Return the [x, y] coordinate for the center point of the cell that contains the specified text.  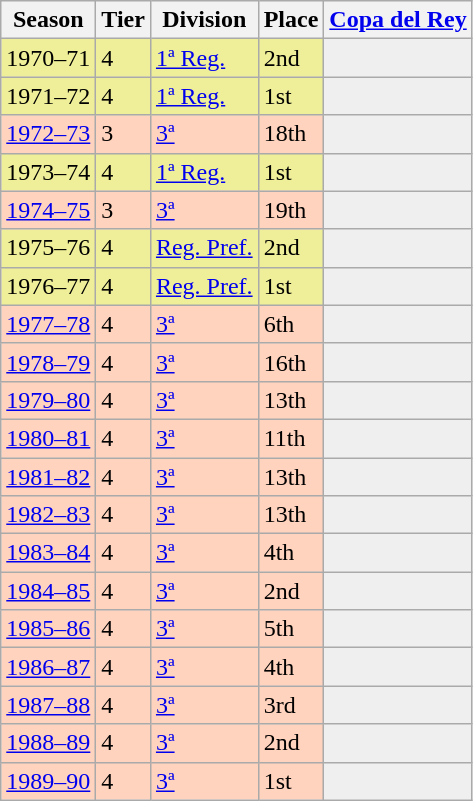
1982–83 [48, 515]
1976–77 [48, 286]
Season [48, 20]
16th [291, 362]
1983–84 [48, 553]
11th [291, 438]
Tier [124, 20]
1974–75 [48, 210]
1978–79 [48, 362]
1970–71 [48, 58]
19th [291, 210]
1989–90 [48, 781]
Division [204, 20]
1975–76 [48, 248]
1979–80 [48, 400]
1972–73 [48, 134]
Copa del Rey [398, 20]
6th [291, 324]
3rd [291, 705]
1973–74 [48, 172]
1985–86 [48, 629]
1987–88 [48, 705]
1986–87 [48, 667]
1981–82 [48, 477]
1980–81 [48, 438]
1984–85 [48, 591]
Place [291, 20]
1988–89 [48, 743]
1971–72 [48, 96]
18th [291, 134]
1977–78 [48, 324]
5th [291, 629]
